Extract the [X, Y] coordinate from the center of the cell holding the provided text.  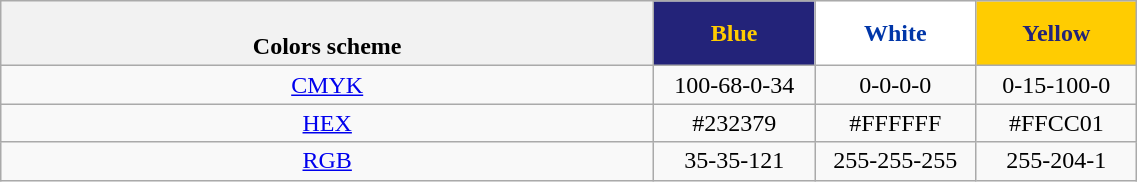
255-204-1 [1056, 161]
Blue [734, 34]
255-255-255 [896, 161]
RGB [328, 161]
100-68-0-34 [734, 85]
#FFFFFF [896, 123]
HEX [328, 123]
CMYK [328, 85]
0-15-100-0 [1056, 85]
0-0-0-0 [896, 85]
#FFCC01 [1056, 123]
Colors scheme [328, 34]
#232379 [734, 123]
White [896, 34]
Yellow [1056, 34]
35-35-121 [734, 161]
